Search for the cell housing the specified text and yield its [x, y] center coordinate. 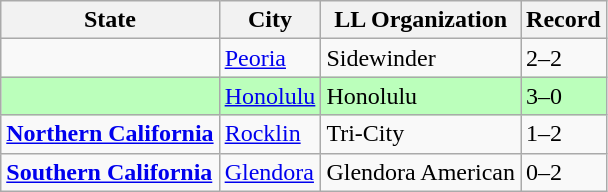
0–2 [564, 172]
Tri-City [421, 134]
Sidewinder [421, 58]
Glendora American [421, 172]
State [110, 20]
Record [564, 20]
LL Organization [421, 20]
Southern California [110, 172]
Northern California [110, 134]
Rocklin [270, 134]
2–2 [564, 58]
1–2 [564, 134]
3–0 [564, 96]
City [270, 20]
Glendora [270, 172]
Peoria [270, 58]
